Extract the [x, y] coordinate from the center of the cell holding the provided text.  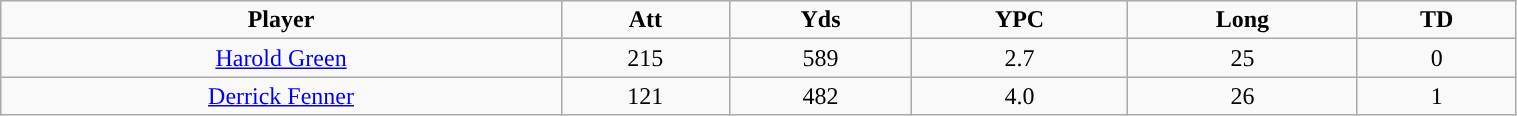
121 [645, 96]
Harold Green [282, 58]
215 [645, 58]
Yds [820, 20]
25 [1242, 58]
589 [820, 58]
YPC [1020, 20]
2.7 [1020, 58]
482 [820, 96]
4.0 [1020, 96]
Long [1242, 20]
26 [1242, 96]
0 [1436, 58]
Att [645, 20]
1 [1436, 96]
Derrick Fenner [282, 96]
TD [1436, 20]
Player [282, 20]
